Search for the cell housing the specified text and yield its [X, Y] center coordinate. 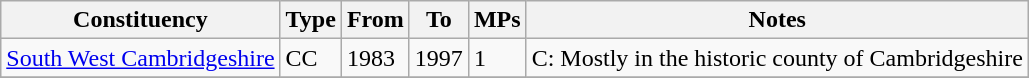
MPs [497, 20]
Notes [777, 20]
To [438, 20]
Constituency [140, 20]
From [375, 20]
South West Cambridgeshire [140, 58]
1 [497, 58]
C: Mostly in the historic county of Cambridgeshire [777, 58]
Type [310, 20]
CC [310, 58]
1983 [375, 58]
1997 [438, 58]
